Search for the cell housing the specified text and yield its (x, y) center coordinate. 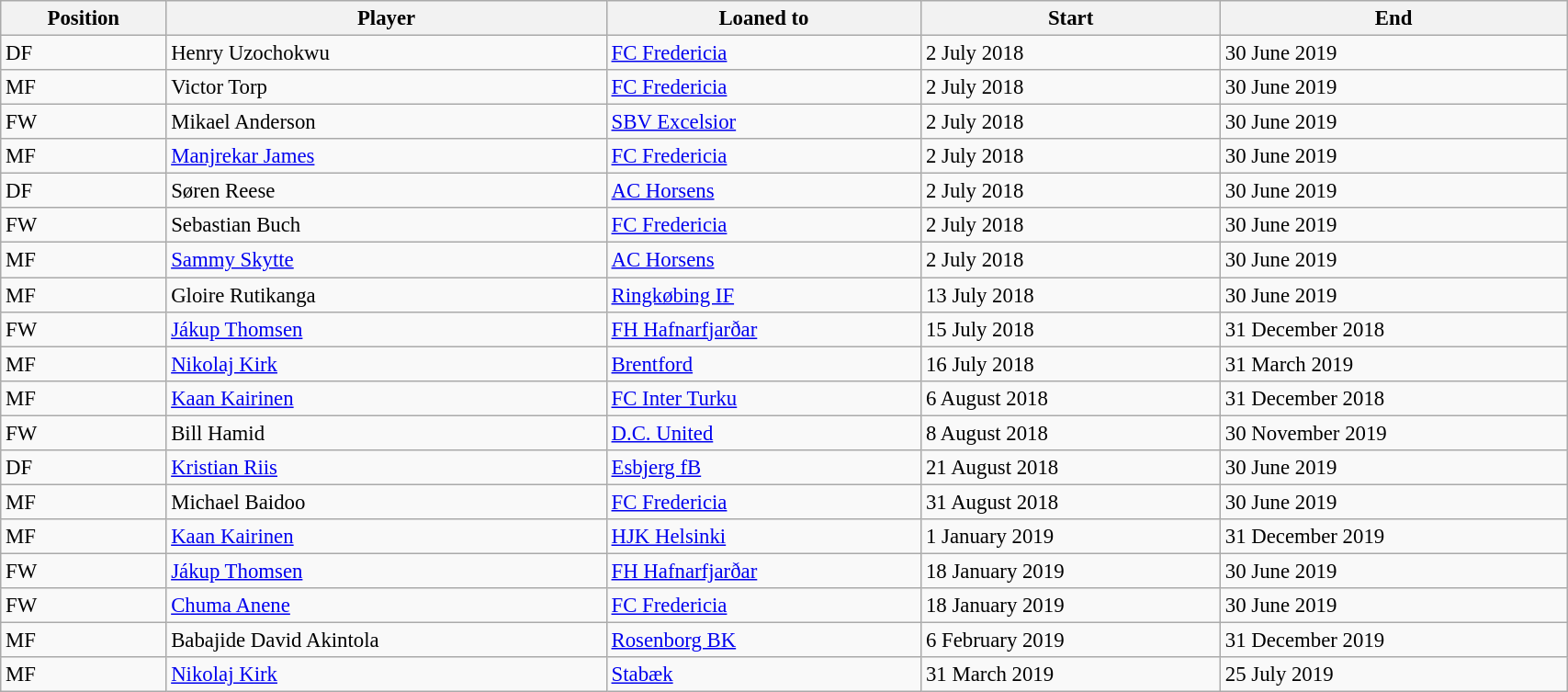
Søren Reese (386, 191)
1 January 2019 (1071, 537)
Player (386, 18)
31 August 2018 (1071, 502)
D.C. United (763, 433)
Mikael Anderson (386, 122)
Kristian Riis (386, 468)
Babajide David Akintola (386, 641)
25 July 2019 (1394, 675)
15 July 2018 (1071, 329)
Esbjerg fB (763, 468)
Victor Torp (386, 87)
SBV Excelsior (763, 122)
6 August 2018 (1071, 398)
Brentford (763, 364)
Stabæk (763, 675)
Manjrekar James (386, 156)
Sammy Skytte (386, 260)
Chuma Anene (386, 606)
Start (1071, 18)
Ringkøbing IF (763, 295)
Rosenborg BK (763, 641)
Position (84, 18)
8 August 2018 (1071, 433)
FC Inter Turku (763, 398)
Sebastian Buch (386, 225)
13 July 2018 (1071, 295)
HJK Helsinki (763, 537)
Bill Hamid (386, 433)
Loaned to (763, 18)
30 November 2019 (1394, 433)
End (1394, 18)
6 February 2019 (1071, 641)
21 August 2018 (1071, 468)
Henry Uzochokwu (386, 53)
Gloire Rutikanga (386, 295)
16 July 2018 (1071, 364)
Michael Baidoo (386, 502)
